Output the [x, y] coordinate of the center of the cell containing the given text.  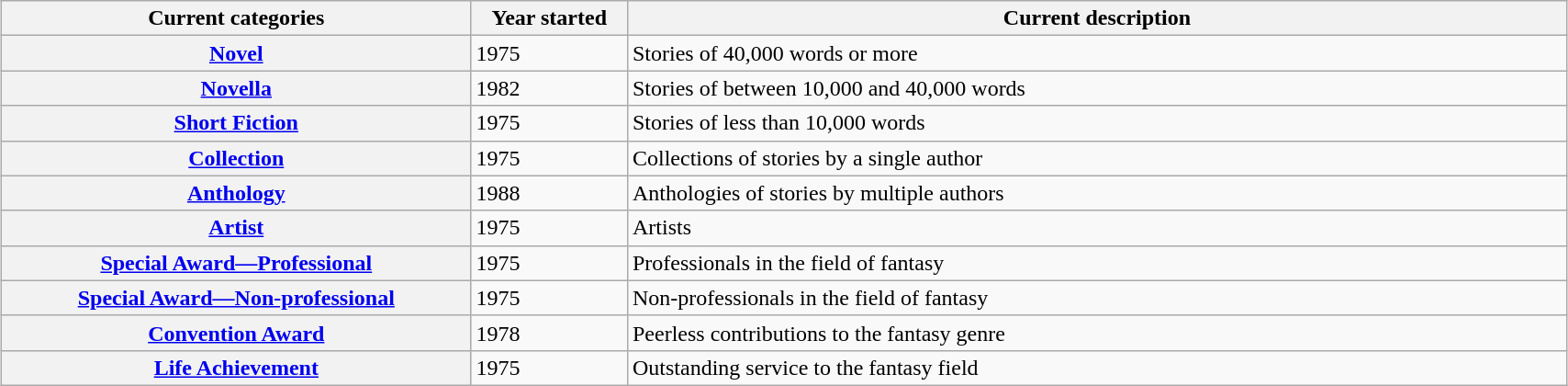
1988 [549, 193]
Peerless contributions to the fantasy genre [1096, 333]
Special Award—Non-professional [237, 298]
Year started [549, 18]
Professionals in the field of fantasy [1096, 263]
Life Achievement [237, 368]
Non-professionals in the field of fantasy [1096, 298]
1978 [549, 333]
Artists [1096, 228]
Collections of stories by a single author [1096, 158]
Anthologies of stories by multiple authors [1096, 193]
Convention Award [237, 333]
Outstanding service to the fantasy field [1096, 368]
Novel [237, 53]
Artist [237, 228]
1982 [549, 88]
Stories of between 10,000 and 40,000 words [1096, 88]
Current description [1096, 18]
Current categories [237, 18]
Stories of 40,000 words or more [1096, 53]
Collection [237, 158]
Short Fiction [237, 123]
Special Award—Professional [237, 263]
Anthology [237, 193]
Stories of less than 10,000 words [1096, 123]
Novella [237, 88]
